Detect which cell encompasses the target text, then output its (X, Y) center coordinate. 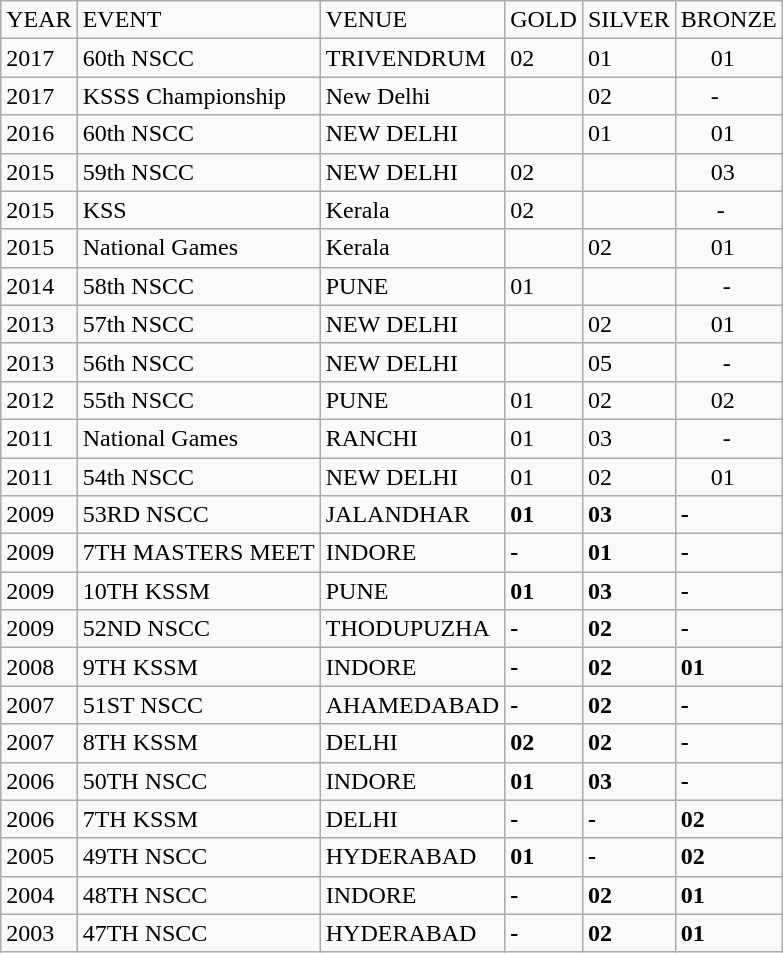
58th NSCC (198, 286)
VENUE (412, 20)
KSSS Championship (198, 96)
8TH KSSM (198, 743)
EVENT (198, 20)
47TH NSCC (198, 933)
55th NSCC (198, 400)
7TH KSSM (198, 819)
56th NSCC (198, 362)
50TH NSCC (198, 781)
YEAR (39, 20)
52ND NSCC (198, 629)
51ST NSCC (198, 705)
2004 (39, 895)
RANCHI (412, 438)
2012 (39, 400)
AHAMEDABAD (412, 705)
54th NSCC (198, 477)
53RD NSCC (198, 515)
2003 (39, 933)
GOLD (544, 20)
2016 (39, 134)
KSS (198, 210)
57th NSCC (198, 324)
49TH NSCC (198, 857)
2005 (39, 857)
THODUPUZHA (412, 629)
TRIVENDRUM (412, 58)
7TH MASTERS MEET (198, 553)
10TH KSSM (198, 591)
BRONZE (728, 20)
New Delhi (412, 96)
SILVER (628, 20)
05 (628, 362)
9TH KSSM (198, 667)
59th NSCC (198, 172)
48TH NSCC (198, 895)
2014 (39, 286)
2008 (39, 667)
JALANDHAR (412, 515)
